For the text-containing cell, return its midpoint in [X, Y] coordinate format. 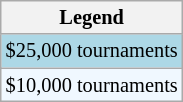
$10,000 tournaments [92, 85]
$25,000 tournaments [92, 51]
Legend [92, 17]
